Determine the [X, Y] coordinate at the center of the cell enclosing the given text.  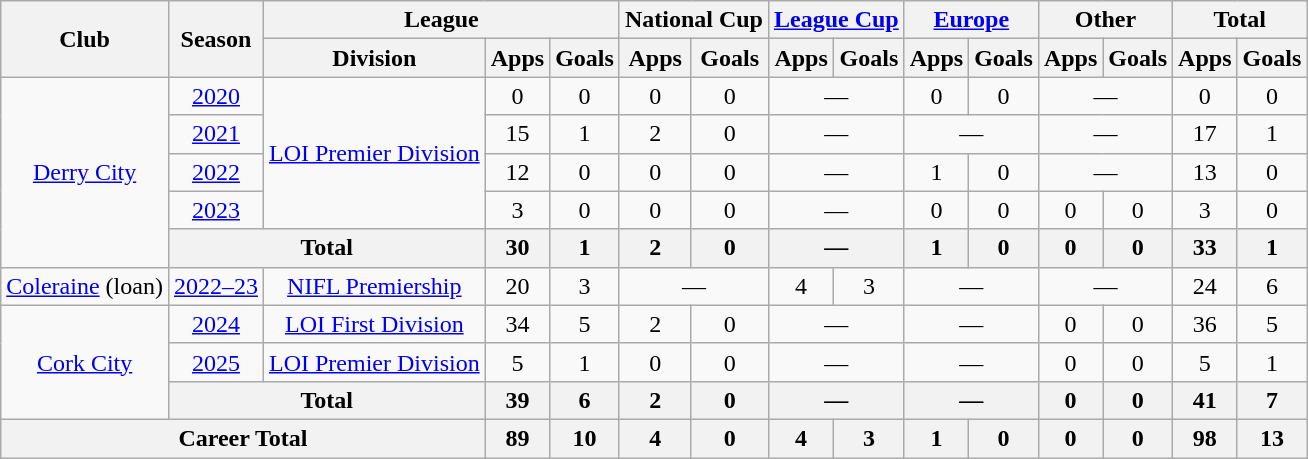
12 [517, 172]
LOI First Division [374, 324]
Europe [971, 20]
Coleraine (loan) [85, 286]
39 [517, 400]
Season [216, 39]
Division [374, 58]
2022 [216, 172]
10 [585, 438]
15 [517, 134]
17 [1205, 134]
National Cup [694, 20]
2024 [216, 324]
League [441, 20]
NIFL Premiership [374, 286]
33 [1205, 248]
89 [517, 438]
36 [1205, 324]
2023 [216, 210]
34 [517, 324]
24 [1205, 286]
Derry City [85, 172]
2025 [216, 362]
98 [1205, 438]
41 [1205, 400]
2021 [216, 134]
2022–23 [216, 286]
20 [517, 286]
Career Total [243, 438]
Club [85, 39]
Cork City [85, 362]
League Cup [836, 20]
30 [517, 248]
Other [1105, 20]
7 [1272, 400]
2020 [216, 96]
